Determine the (X, Y) coordinate at the center of the cell enclosing the given text.  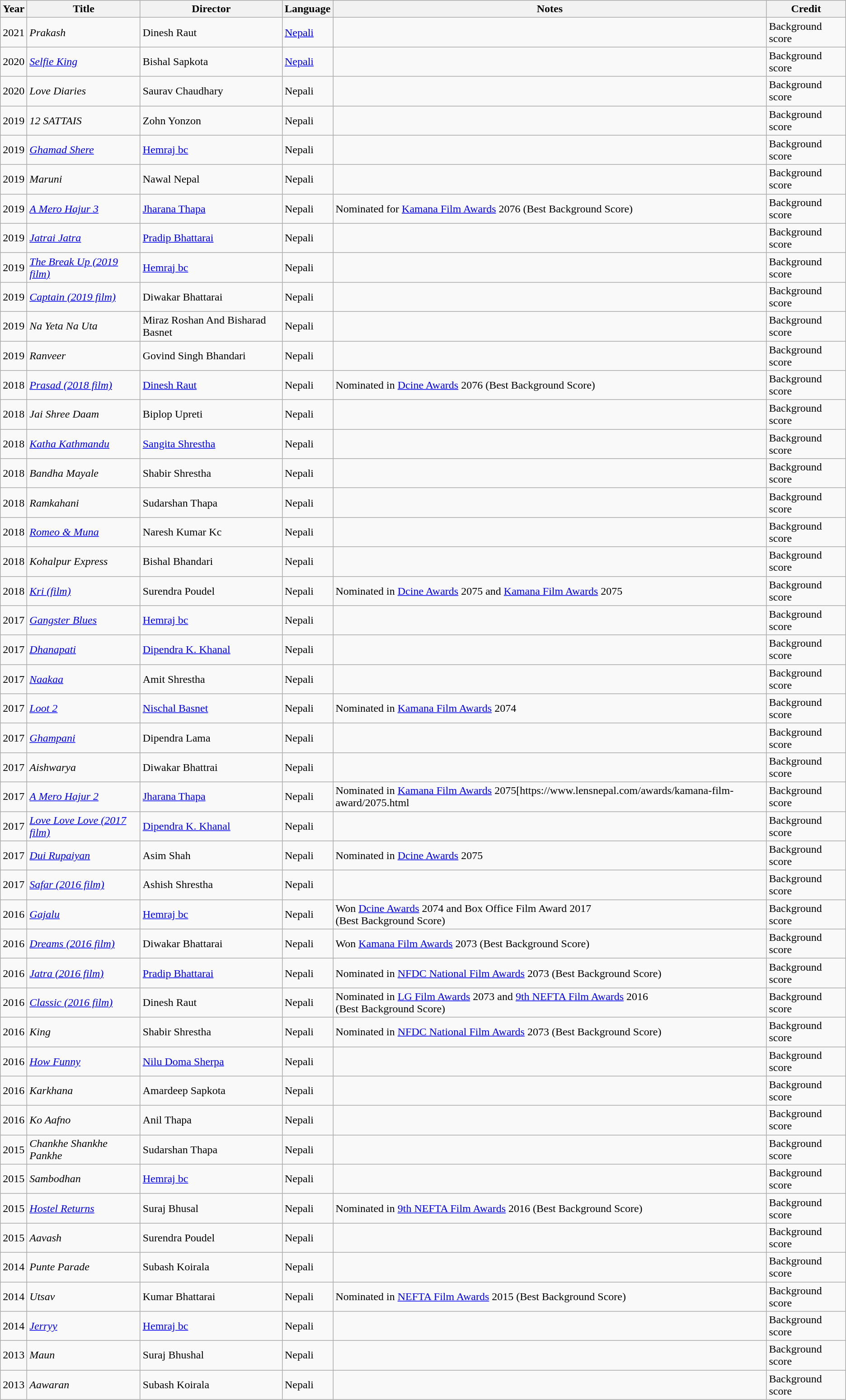
Ashish Shrestha (211, 885)
Ghamad Shere (84, 150)
Amardeep Sapkota (211, 1091)
Anil Thapa (211, 1120)
The Break Up (2019 film) (84, 268)
Jerryy (84, 1326)
Year (14, 9)
Notes (550, 9)
Maruni (84, 179)
Language (307, 9)
Aawaran (84, 1385)
A Mero Hajur 3 (84, 209)
Suraj Bhushal (211, 1356)
Punte Parade (84, 1267)
Nominated for Kamana Film Awards 2076 (Best Background Score) (550, 209)
Gangster Blues (84, 620)
Biplop Upreti (211, 415)
Classic (2016 film) (84, 1002)
Amit Shrestha (211, 679)
Prakash (84, 33)
Romeo & Muna (84, 532)
Kohalpur Express (84, 561)
Dipendra Lama (211, 738)
Jatra (2016 film) (84, 973)
A Mero Hajur 2 (84, 796)
Dhanapati (84, 650)
Bishal Sapkota (211, 61)
Nischal Basnet (211, 709)
Safar (2016 film) (84, 885)
Nominated in NEFTA Film Awards 2015 (Best Background Score) (550, 1296)
Maun (84, 1356)
Kri (film) (84, 591)
Asim Shah (211, 856)
Prasad (2018 film) (84, 385)
Ramkahani (84, 503)
Aavash (84, 1237)
Nominated in 9th NEFTA Film Awards 2016 (Best Background Score) (550, 1208)
Nominated in Dcine Awards 2075 (550, 856)
Nawal Nepal (211, 179)
Diwakar Bhattrai (211, 767)
Love Diaries (84, 91)
Won Kamana Film Awards 2073 (Best Background Score) (550, 944)
Kumar Bhattarai (211, 1296)
Nominated in Kamana Film Awards 2074 (550, 709)
Nominated in LG Film Awards 2073 and 9th NEFTA Film Awards 2016 (Best Background Score) (550, 1002)
Won Dcine Awards 2074 and Box Office Film Award 2017 (Best Background Score) (550, 915)
Chankhe Shankhe Pankhe (84, 1150)
Nominated in Dcine Awards 2075 and Kamana Film Awards 2075 (550, 591)
Jai Shree Daam (84, 415)
Director (211, 9)
12 SATTAIS (84, 120)
Saurav Chaudhary (211, 91)
Dui Rupaiyan (84, 856)
Sambodhan (84, 1179)
Love Love Love (2017 film) (84, 826)
Naakaa (84, 679)
Bishal Bhandari (211, 561)
Ghampani (84, 738)
Ko Aafno (84, 1120)
Sangita Shrestha (211, 444)
2021 (14, 33)
Jatrai Jatra (84, 238)
Karkhana (84, 1091)
Miraz Roshan And Bisharad Basnet (211, 326)
Katha Kathmandu (84, 444)
Nominated in Kamana Film Awards 2075[https://www.lensnepal.com/awards/kamana-film-award/2075.html (550, 796)
Gajalu (84, 915)
Nominated in Dcine Awards 2076 (Best Background Score) (550, 385)
Title (84, 9)
Ranveer (84, 355)
King (84, 1032)
Dreams (2016 film) (84, 944)
Captain (2019 film) (84, 296)
Govind Singh Bhandari (211, 355)
Na Yeta Na Uta (84, 326)
Utsav (84, 1296)
Hostel Returns (84, 1208)
Aishwarya (84, 767)
Bandha Mayale (84, 474)
Loot 2 (84, 709)
Suraj Bhusal (211, 1208)
Selfie King (84, 61)
Naresh Kumar Kc (211, 532)
Credit (806, 9)
Nilu Doma Sherpa (211, 1061)
How Funny (84, 1061)
Zohn Yonzon (211, 120)
